Provide the (x, y) coordinate of the cell's center where the given text is located.  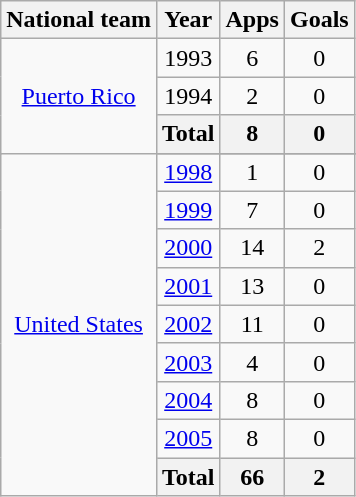
6 (252, 58)
14 (252, 248)
4 (252, 362)
2003 (188, 362)
1 (252, 172)
2000 (188, 248)
2005 (188, 438)
Puerto Rico (79, 96)
11 (252, 324)
Goals (319, 20)
1994 (188, 96)
2004 (188, 400)
Apps (252, 20)
United States (79, 324)
66 (252, 477)
Year (188, 20)
1993 (188, 58)
2002 (188, 324)
7 (252, 210)
13 (252, 286)
1999 (188, 210)
1998 (188, 172)
2001 (188, 286)
National team (79, 20)
